Search for the cell housing the specified text and yield its (x, y) center coordinate. 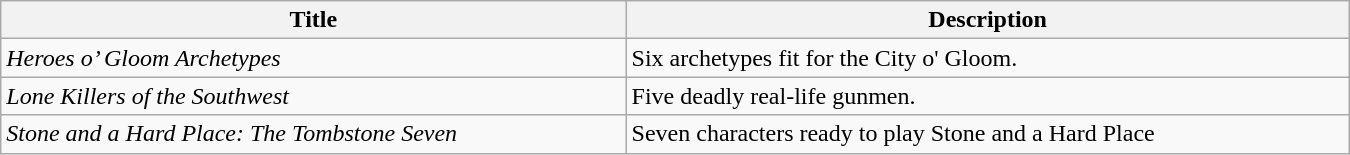
Heroes o’ Gloom Archetypes (314, 58)
Title (314, 20)
Lone Killers of the Southwest (314, 96)
Six archetypes fit for the City o' Gloom. (988, 58)
Seven characters ready to play Stone and a Hard Place (988, 134)
Stone and a Hard Place: The Tombstone Seven (314, 134)
Description (988, 20)
Five deadly real-life gunmen. (988, 96)
